Locate the cell with the specified text and output its (x, y) center coordinate. 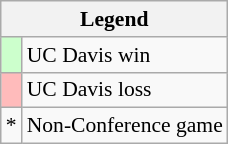
Legend (114, 19)
UC Davis win (125, 55)
* (12, 126)
Non-Conference game (125, 126)
UC Davis loss (125, 90)
